Provide the [x, y] coordinate of the cell's center where the given text is located.  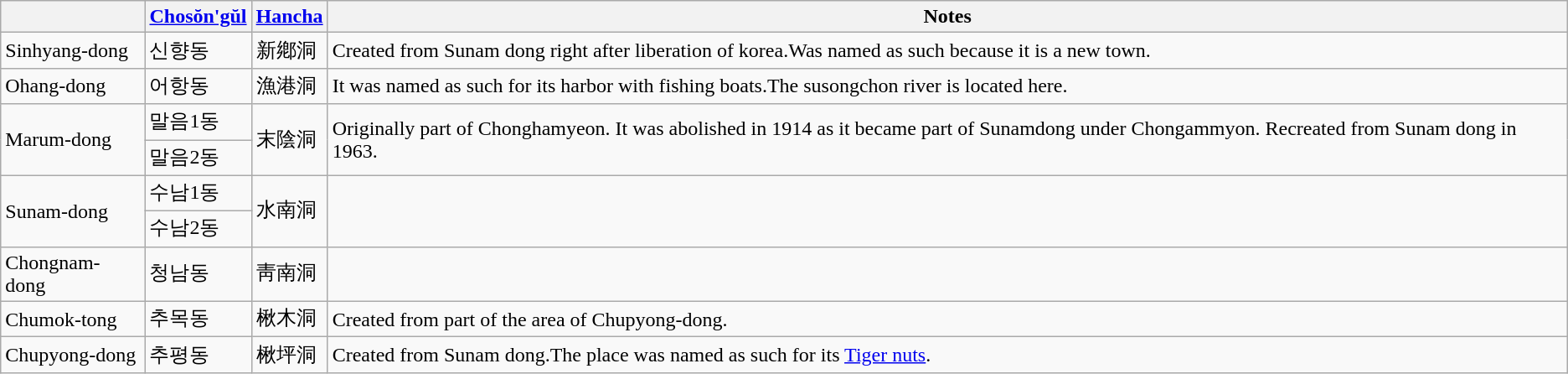
Sinhyang-dong [73, 50]
말음2동 [198, 158]
Marum-dong [73, 139]
말음1동 [198, 122]
Created from part of the area of Chupyong-dong. [947, 319]
Created from Sunam dong right after liberation of korea.Was named as such because it is a new town. [947, 50]
수남1동 [198, 193]
수남2동 [198, 230]
신향동 [198, 50]
Hancha [290, 17]
楸木洞 [290, 319]
추평동 [198, 356]
Sunam-dong [73, 211]
Chongnam-dong [73, 273]
청남동 [198, 273]
추목동 [198, 319]
漁港洞 [290, 86]
水南洞 [290, 211]
楸坪洞 [290, 356]
Notes [947, 17]
어항동 [198, 86]
Chumok-tong [73, 319]
It was named as such for its harbor with fishing boats.The susongchon river is located here. [947, 86]
新鄕洞 [290, 50]
靑南洞 [290, 273]
Created from Sunam dong.The place was named as such for its Tiger nuts. [947, 356]
末陰洞 [290, 139]
Chosŏn'gŭl [198, 17]
Chupyong-dong [73, 356]
Originally part of Chonghamyeon. It was abolished in 1914 as it became part of Sunamdong under Chongammyon. Recreated from Sunam dong in 1963. [947, 139]
Ohang-dong [73, 86]
